Pinpoint the cell where the given text exists, returning its [X, Y] midpoint coordinate. 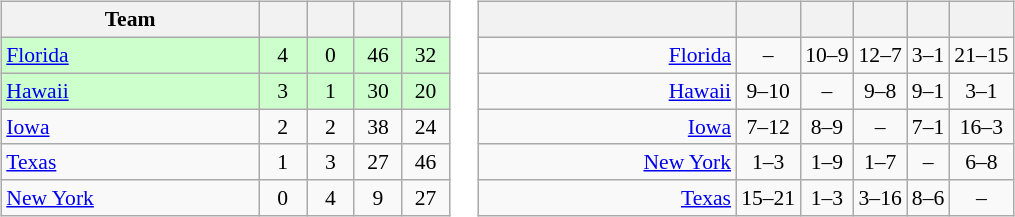
9–10 [768, 91]
7–1 [928, 127]
38 [378, 127]
8–9 [826, 127]
20 [426, 91]
16–3 [981, 127]
15–21 [768, 198]
3–16 [880, 198]
8–6 [928, 198]
7–12 [768, 127]
6–8 [981, 162]
10–9 [826, 55]
12–7 [880, 55]
24 [426, 127]
9–1 [928, 91]
9 [378, 198]
21–15 [981, 55]
1–7 [880, 162]
Team [130, 20]
9–8 [880, 91]
32 [426, 55]
1–9 [826, 162]
30 [378, 91]
